Return the (x, y) coordinate for the center point of the cell that contains the specified text.  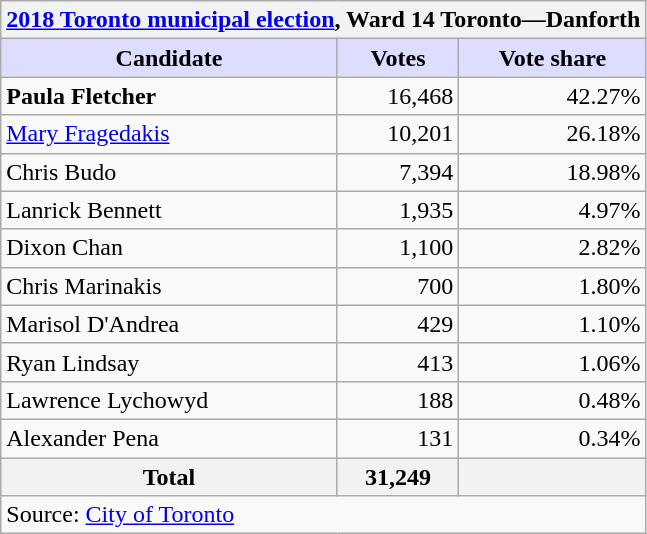
7,394 (398, 172)
Paula Fletcher (169, 96)
1,100 (398, 248)
Lanrick Bennett (169, 210)
10,201 (398, 134)
Votes (398, 58)
Total (169, 477)
1,935 (398, 210)
188 (398, 400)
Alexander Pena (169, 438)
Ryan Lindsay (169, 362)
31,249 (398, 477)
Lawrence Lychowyd (169, 400)
0.34% (552, 438)
0.48% (552, 400)
429 (398, 324)
Mary Fragedakis (169, 134)
Candidate (169, 58)
42.27% (552, 96)
Vote share (552, 58)
700 (398, 286)
Source: City of Toronto (324, 515)
131 (398, 438)
1.80% (552, 286)
1.06% (552, 362)
2018 Toronto municipal election, Ward 14 Toronto—Danforth (324, 20)
Chris Budo (169, 172)
16,468 (398, 96)
2.82% (552, 248)
Chris Marinakis (169, 286)
Marisol D'Andrea (169, 324)
18.98% (552, 172)
413 (398, 362)
4.97% (552, 210)
1.10% (552, 324)
26.18% (552, 134)
Dixon Chan (169, 248)
